Output the (X, Y) coordinate of the center of the cell containing the given text.  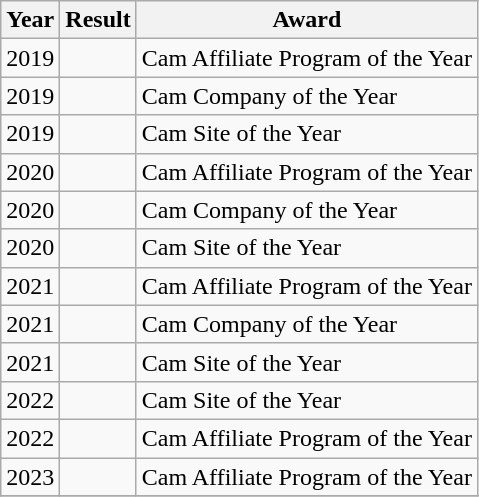
2023 (30, 477)
Result (98, 20)
Year (30, 20)
Award (306, 20)
